Find where the given text appears and provide that cell's center as [X, Y] coordinate. 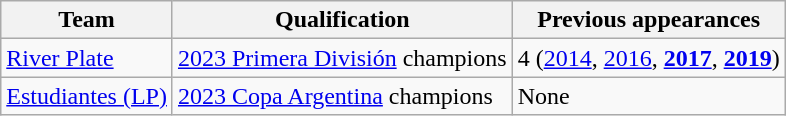
4 (2014, 2016, 2017, 2019) [648, 58]
River Plate [87, 58]
Previous appearances [648, 20]
None [648, 96]
Team [87, 20]
2023 Primera División champions [342, 58]
2023 Copa Argentina champions [342, 96]
Qualification [342, 20]
Estudiantes (LP) [87, 96]
